Determine the [X, Y] coordinate at the center of the cell enclosing the given text.  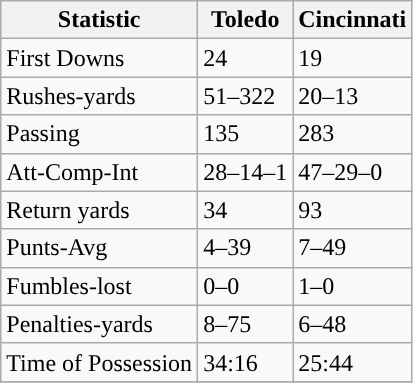
135 [246, 134]
51–322 [246, 96]
Cincinnati [352, 20]
34 [246, 210]
Punts-Avg [100, 248]
19 [352, 58]
25:44 [352, 362]
Att-Comp-Int [100, 172]
34:16 [246, 362]
6–48 [352, 324]
Time of Possession [100, 362]
1–0 [352, 286]
283 [352, 134]
Penalties-yards [100, 324]
Rushes-yards [100, 96]
47–29–0 [352, 172]
4–39 [246, 248]
0–0 [246, 286]
93 [352, 210]
8–75 [246, 324]
24 [246, 58]
28–14–1 [246, 172]
First Downs [100, 58]
Statistic [100, 20]
Fumbles-lost [100, 286]
7–49 [352, 248]
Toledo [246, 20]
Passing [100, 134]
20–13 [352, 96]
Return yards [100, 210]
